For the text-containing cell, return its midpoint in [X, Y] coordinate format. 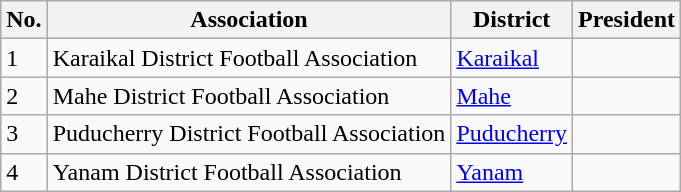
3 [24, 134]
1 [24, 58]
2 [24, 96]
Association [249, 20]
Karaikal [512, 58]
Mahe [512, 96]
No. [24, 20]
Puducherry District Football Association [249, 134]
Yanam District Football Association [249, 172]
District [512, 20]
Karaikal District Football Association [249, 58]
Mahe District Football Association [249, 96]
President [627, 20]
Puducherry [512, 134]
4 [24, 172]
Yanam [512, 172]
